Determine the [x, y] coordinate at the center of the cell enclosing the given text.  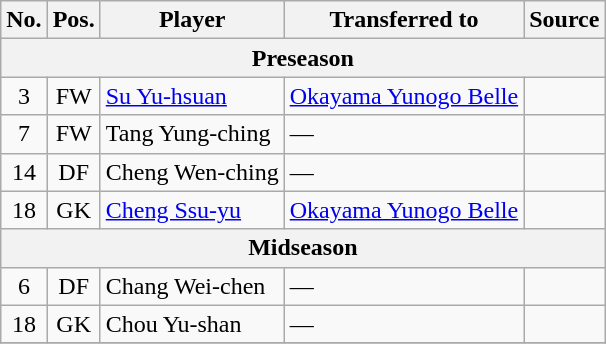
Source [564, 20]
Player [192, 20]
Pos. [74, 20]
Cheng Wen-ching [192, 172]
No. [24, 20]
14 [24, 172]
Chang Wei-chen [192, 286]
Tang Yung-ching [192, 134]
Preseason [303, 58]
3 [24, 96]
Su Yu-hsuan [192, 96]
Midseason [303, 248]
7 [24, 134]
6 [24, 286]
Chou Yu-shan [192, 324]
Cheng Ssu-yu [192, 210]
Transferred to [404, 20]
